From the cell containing the given text, extract its center point as [x, y] coordinate. 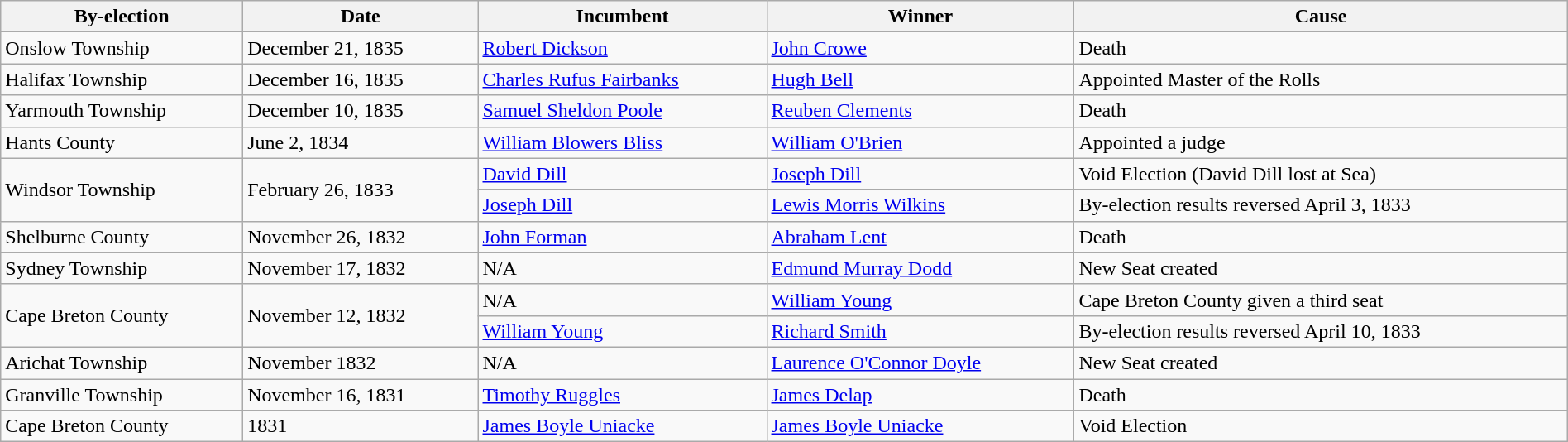
By-election results reversed April 10, 1833 [1321, 331]
Robert Dickson [622, 48]
James Delap [920, 395]
December 10, 1835 [361, 111]
Shelburne County [122, 237]
November 12, 1832 [361, 315]
Halifax Township [122, 79]
Cause [1321, 17]
Date [361, 17]
December 16, 1835 [361, 79]
Hugh Bell [920, 79]
Void Election (David Dill lost at Sea) [1321, 174]
November 17, 1832 [361, 268]
Lewis Morris Wilkins [920, 205]
Charles Rufus Fairbanks [622, 79]
Hants County [122, 142]
John Forman [622, 237]
Void Election [1321, 426]
Winner [920, 17]
November 16, 1831 [361, 395]
Granville Township [122, 395]
Onslow Township [122, 48]
William Blowers Bliss [622, 142]
Windsor Township [122, 190]
John Crowe [920, 48]
Samuel Sheldon Poole [622, 111]
November 26, 1832 [361, 237]
1831 [361, 426]
Appointed Master of the Rolls [1321, 79]
February 26, 1833 [361, 190]
By-election results reversed April 3, 1833 [1321, 205]
Abraham Lent [920, 237]
Sydney Township [122, 268]
Laurence O'Connor Doyle [920, 363]
Edmund Murray Dodd [920, 268]
William O'Brien [920, 142]
December 21, 1835 [361, 48]
Timothy Ruggles [622, 395]
David Dill [622, 174]
Reuben Clements [920, 111]
Cape Breton County given a third seat [1321, 300]
November 1832 [361, 363]
Arichat Township [122, 363]
Appointed a judge [1321, 142]
Yarmouth Township [122, 111]
Richard Smith [920, 331]
June 2, 1834 [361, 142]
Incumbent [622, 17]
By-election [122, 17]
